Provide the (x, y) coordinate of the cell's center where the given text is located.  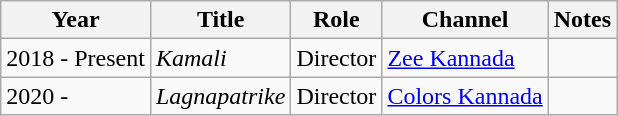
Channel (465, 20)
Kamali (220, 58)
2018 - Present (76, 58)
Role (336, 20)
Notes (582, 20)
Title (220, 20)
Colors Kannada (465, 96)
2020 - (76, 96)
Lagnapatrike (220, 96)
Zee Kannada (465, 58)
Year (76, 20)
